Extract the [x, y] coordinate from the center of the cell holding the provided text.  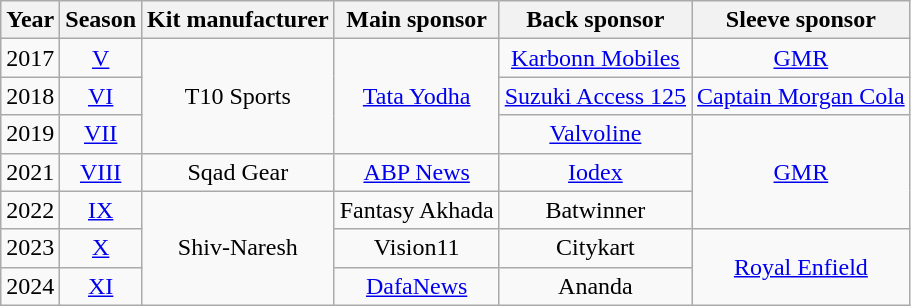
Sqad Gear [238, 172]
Royal Enfield [802, 267]
X [101, 248]
VIII [101, 172]
2024 [30, 286]
Iodex [595, 172]
2022 [30, 210]
VII [101, 134]
Karbonn Mobiles [595, 58]
T10 Sports [238, 96]
Shiv-Naresh [238, 248]
ABP News [416, 172]
Valvoline [595, 134]
Year [30, 20]
Batwinner [595, 210]
Sleeve sponsor [802, 20]
V [101, 58]
Fantasy Akhada [416, 210]
Ananda [595, 286]
Season [101, 20]
2023 [30, 248]
Main sponsor [416, 20]
VI [101, 96]
Citykart [595, 248]
Tata Yodha [416, 96]
DafaNews [416, 286]
Back sponsor [595, 20]
XI [101, 286]
IX [101, 210]
2019 [30, 134]
2018 [30, 96]
2017 [30, 58]
Kit manufacturer [238, 20]
Suzuki Access 125 [595, 96]
2021 [30, 172]
Vision11 [416, 248]
Captain Morgan Cola [802, 96]
